Determine the [x, y] coordinate at the center of the cell enclosing the given text.  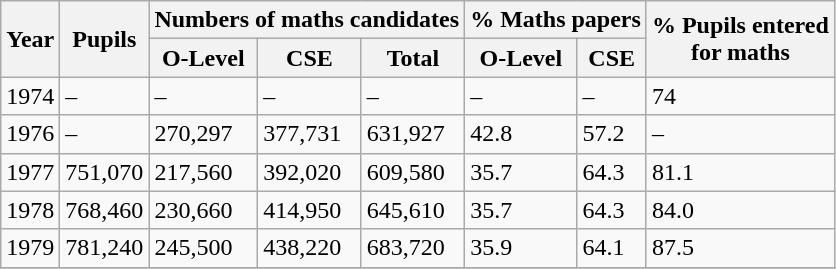
35.9 [521, 248]
438,220 [310, 248]
% Pupils entered for maths [740, 39]
Pupils [104, 39]
377,731 [310, 134]
768,460 [104, 210]
81.1 [740, 172]
683,720 [412, 248]
1977 [30, 172]
84.0 [740, 210]
217,560 [204, 172]
1979 [30, 248]
751,070 [104, 172]
631,927 [412, 134]
64.1 [612, 248]
230,660 [204, 210]
87.5 [740, 248]
1974 [30, 96]
74 [740, 96]
Numbers of maths candidates [307, 20]
Total [412, 58]
645,610 [412, 210]
Year [30, 39]
42.8 [521, 134]
414,950 [310, 210]
609,580 [412, 172]
270,297 [204, 134]
392,020 [310, 172]
% Maths papers [556, 20]
245,500 [204, 248]
1978 [30, 210]
1976 [30, 134]
781,240 [104, 248]
57.2 [612, 134]
